Identify which cell holds the provided text, then report its [X, Y] central coordinate. 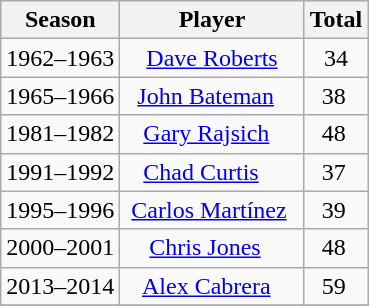
John Bateman [212, 96]
37 [336, 172]
Season [60, 20]
Gary Rajsich [212, 134]
2000–2001 [60, 248]
2013–2014 [60, 286]
Carlos Martínez [212, 210]
1995–1996 [60, 210]
1962–1963 [60, 58]
Chad Curtis [212, 172]
Dave Roberts [212, 58]
Chris Jones [212, 248]
34 [336, 58]
Alex Cabrera [212, 286]
1965–1966 [60, 96]
Player [212, 20]
1991–1992 [60, 172]
Total [336, 20]
59 [336, 286]
38 [336, 96]
39 [336, 210]
1981–1982 [60, 134]
